Capture the cell that displays the provided text and extract its (X, Y) central coordinate. 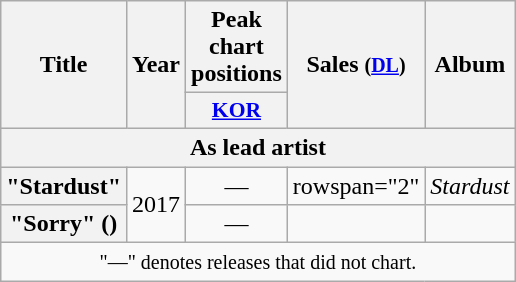
Stardust (470, 185)
2017 (156, 204)
KOR (237, 111)
"Sorry" () (64, 224)
Title (64, 65)
"Stardust" (64, 185)
As lead artist (258, 147)
Sales (DL) (356, 65)
Album (470, 65)
Year (156, 65)
"—" denotes releases that did not chart. (258, 262)
Peak chart positions (237, 47)
rowspan="2" (356, 185)
